Find where the given text appears and provide that cell's center as [x, y] coordinate. 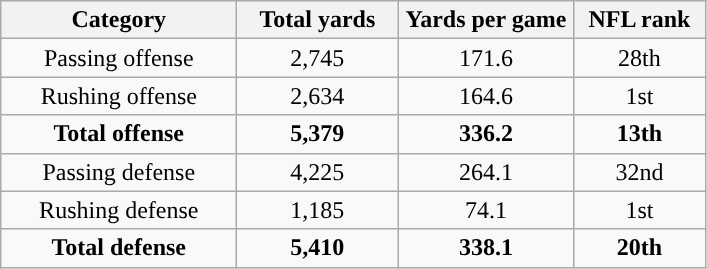
Total offense [119, 134]
4,225 [318, 172]
338.1 [486, 248]
Total defense [119, 248]
264.1 [486, 172]
Passing offense [119, 58]
NFL rank [640, 20]
Rushing offense [119, 96]
Yards per game [486, 20]
Total yards [318, 20]
171.6 [486, 58]
28th [640, 58]
164.6 [486, 96]
1,185 [318, 210]
Passing defense [119, 172]
5,379 [318, 134]
32nd [640, 172]
20th [640, 248]
5,410 [318, 248]
336.2 [486, 134]
74.1 [486, 210]
Category [119, 20]
2,634 [318, 96]
Rushing defense [119, 210]
13th [640, 134]
2,745 [318, 58]
